Return the (x, y) coordinate for the center point of the cell that contains the specified text.  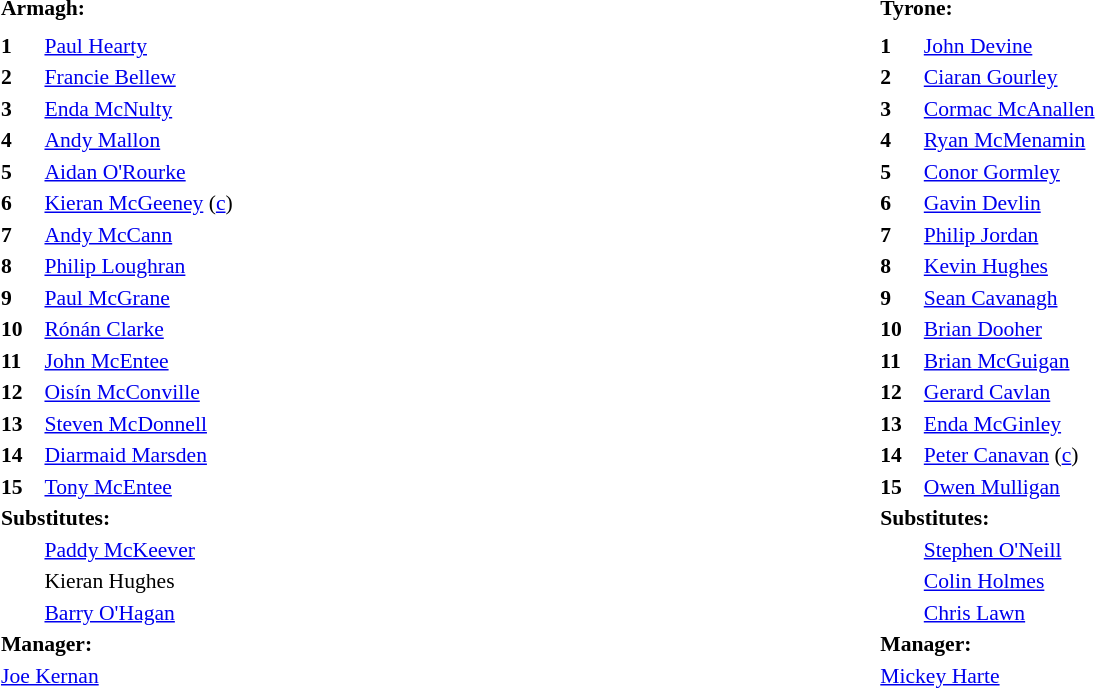
Conor Gormley (1010, 172)
Brian McGuigan (1010, 361)
Paddy McKeever (138, 550)
Brian Dooher (1010, 329)
Stephen O'Neill (1010, 550)
Cormac McAnallen (1010, 109)
Kieran Hughes (138, 581)
Diarmaid Marsden (138, 455)
Sean Cavanagh (1010, 298)
Steven McDonnell (138, 424)
Paul McGrane (138, 298)
Rónán Clarke (138, 329)
Colin Holmes (1010, 581)
Andy Mallon (138, 141)
Chris Lawn (1010, 613)
Kieran McGeeney (c) (138, 203)
Oisín McConville (138, 393)
Philip Loughran (138, 267)
Gavin Devlin (1010, 203)
Andy McCann (138, 235)
Aidan O'Rourke (138, 172)
Substitutes: (120, 519)
Enda McNulty (138, 109)
Peter Canavan (c) (1010, 455)
Ryan McMenamin (1010, 141)
John McEntee (138, 361)
Enda McGinley (1010, 424)
Tony McEntee (138, 487)
Manager: (120, 645)
Barry O'Hagan (138, 613)
Kevin Hughes (1010, 267)
Gerard Cavlan (1010, 393)
Ciaran Gourley (1010, 77)
John Devine (1010, 46)
Paul Hearty (138, 46)
Owen Mulligan (1010, 487)
Francie Bellew (138, 77)
Philip Jordan (1010, 235)
